Search for the cell housing the specified text and yield its [x, y] center coordinate. 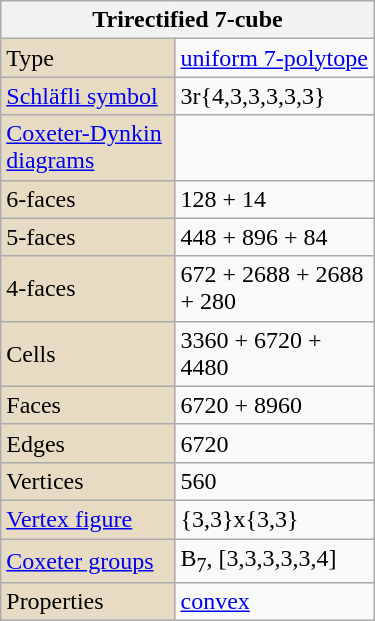
Faces [88, 405]
Type [88, 58]
Vertices [88, 481]
4-faces [88, 288]
6720 + 8960 [274, 405]
Coxeter-Dynkin diagrams [88, 148]
Trirectified 7-cube [188, 20]
Vertex figure [88, 519]
Edges [88, 443]
uniform 7-polytope [274, 58]
128 + 14 [274, 199]
B7, [3,3,3,3,3,4] [274, 560]
Cells [88, 354]
Coxeter groups [88, 560]
{3,3}x{3,3} [274, 519]
3360 + 6720 + 4480 [274, 354]
Properties [88, 602]
5-faces [88, 237]
Schläfli symbol [88, 96]
6-faces [88, 199]
448 + 896 + 84 [274, 237]
6720 [274, 443]
convex [274, 602]
560 [274, 481]
3r{4,3,3,3,3,3} [274, 96]
672 + 2688 + 2688 + 280 [274, 288]
